Identify which cell holds the provided text, then report its (x, y) central coordinate. 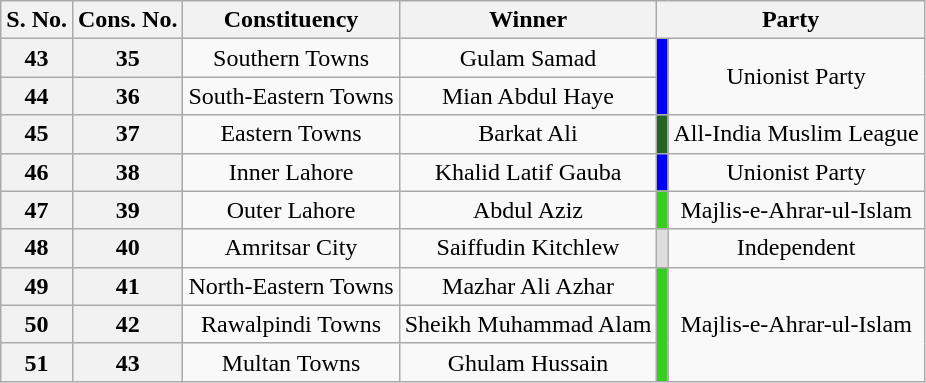
All-India Muslim League (796, 134)
Outer Lahore (291, 210)
S. No. (37, 20)
Inner Lahore (291, 172)
Constituency (291, 20)
Sheikh Muhammad Alam (528, 324)
Rawalpindi Towns (291, 324)
41 (127, 286)
South-Eastern Towns (291, 96)
42 (127, 324)
Abdul Aziz (528, 210)
Ghulam Hussain (528, 362)
Gulam Samad (528, 58)
46 (37, 172)
Southern Towns (291, 58)
Independent (796, 248)
North-Eastern Towns (291, 286)
37 (127, 134)
Khalid Latif Gauba (528, 172)
Party (790, 20)
Cons. No. (127, 20)
Mian Abdul Haye (528, 96)
39 (127, 210)
35 (127, 58)
49 (37, 286)
48 (37, 248)
Multan Towns (291, 362)
Barkat Ali (528, 134)
40 (127, 248)
38 (127, 172)
Winner (528, 20)
44 (37, 96)
Saiffudin Kitchlew (528, 248)
Amritsar City (291, 248)
50 (37, 324)
47 (37, 210)
Mazhar Ali Azhar (528, 286)
36 (127, 96)
45 (37, 134)
51 (37, 362)
Eastern Towns (291, 134)
